For the text-containing cell, return its midpoint in (x, y) coordinate format. 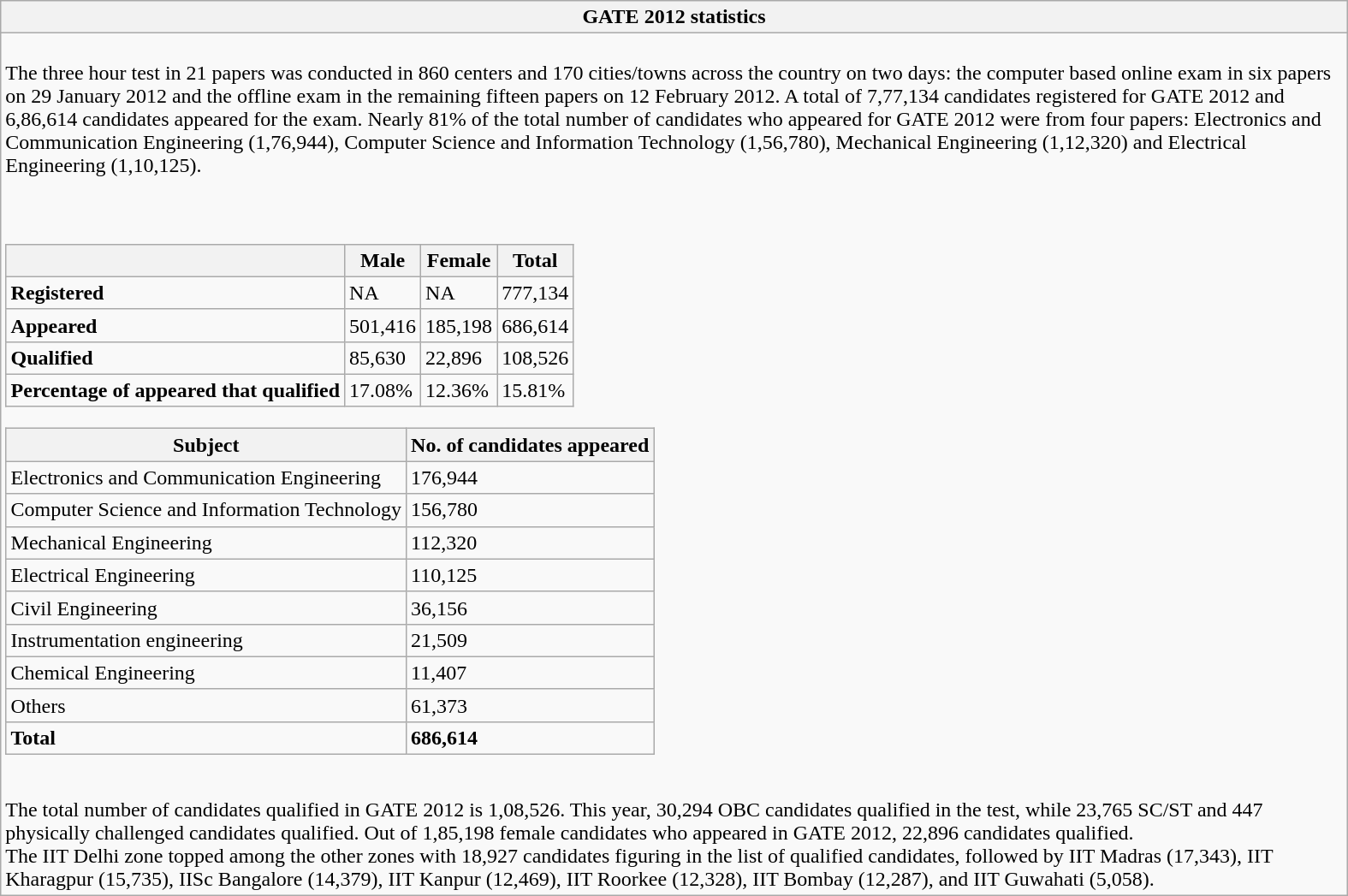
Computer Science and Information Technology (205, 510)
21,509 (531, 640)
15.81% (536, 390)
176,944 (531, 478)
Percentage of appeared that qualified (175, 390)
Mechanical Engineering (205, 543)
85,630 (383, 358)
Chemical Engineering (205, 673)
Qualified (175, 358)
112,320 (531, 543)
501,416 (383, 325)
Female (459, 260)
GATE 2012 statistics (674, 17)
36,156 (531, 608)
Electrical Engineering (205, 575)
22,896 (459, 358)
Electronics and Communication Engineering (205, 478)
Appeared (175, 325)
108,526 (536, 358)
11,407 (531, 673)
156,780 (531, 510)
Subject (205, 445)
61,373 (531, 705)
777,134 (536, 293)
110,125 (531, 575)
No. of candidates appeared (531, 445)
17.08% (383, 390)
Registered (175, 293)
185,198 (459, 325)
Male (383, 260)
Others (205, 705)
12.36% (459, 390)
Instrumentation engineering (205, 640)
Civil Engineering (205, 608)
